Locate the cell with the specified text and output its [X, Y] center coordinate. 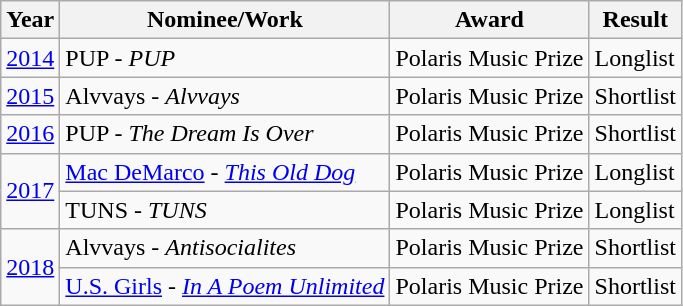
2014 [30, 58]
U.S. Girls - In A Poem Unlimited [225, 286]
PUP - The Dream Is Over [225, 134]
2017 [30, 191]
TUNS - TUNS [225, 210]
Result [635, 20]
2015 [30, 96]
Alvvays - Antisocialites [225, 248]
Alvvays - Alvvays [225, 96]
PUP - PUP [225, 58]
Award [490, 20]
2018 [30, 267]
2016 [30, 134]
Mac DeMarco - This Old Dog [225, 172]
Nominee/Work [225, 20]
Year [30, 20]
